Detect which cell encompasses the target text, then output its [x, y] center coordinate. 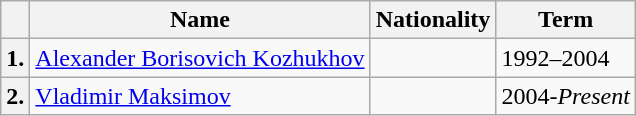
Vladimir Maksimov [200, 96]
Alexander Borisovich Kozhukhov [200, 58]
Name [200, 20]
1. [16, 58]
Nationality [433, 20]
Term [566, 20]
2004-Present [566, 96]
2. [16, 96]
1992–2004 [566, 58]
